Capture the cell that displays the provided text and extract its [x, y] central coordinate. 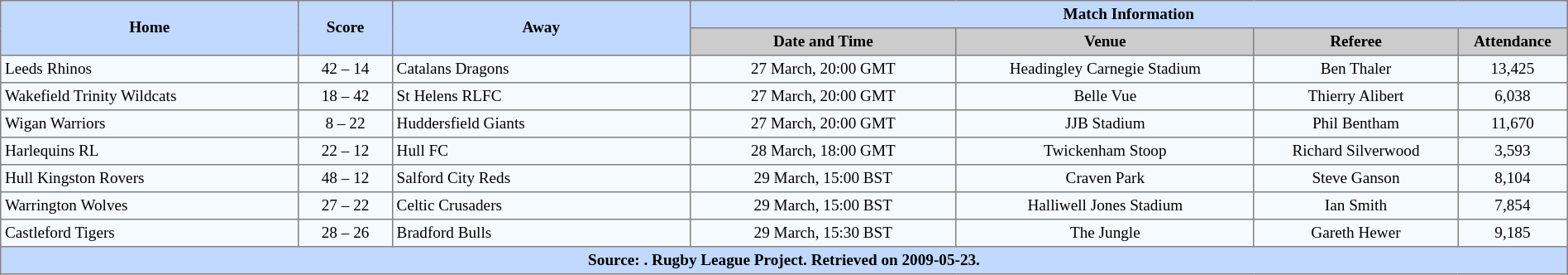
Venue [1105, 41]
The Jungle [1105, 234]
Gareth Hewer [1355, 234]
Thierry Alibert [1355, 96]
Belle Vue [1105, 96]
Date and Time [823, 41]
22 – 12 [346, 151]
Ian Smith [1355, 205]
Huddersfield Giants [541, 124]
Bradford Bulls [541, 234]
Score [346, 28]
13,425 [1513, 70]
Castleford Tigers [150, 234]
8 – 22 [346, 124]
Headingley Carnegie Stadium [1105, 70]
48 – 12 [346, 179]
Halliwell Jones Stadium [1105, 205]
Phil Bentham [1355, 124]
11,670 [1513, 124]
Twickenham Stoop [1105, 151]
Source: . Rugby League Project. Retrieved on 2009-05-23. [784, 260]
Leeds Rhinos [150, 70]
Wakefield Trinity Wildcats [150, 96]
8,104 [1513, 179]
3,593 [1513, 151]
29 March, 15:30 BST [823, 234]
Wigan Warriors [150, 124]
28 – 26 [346, 234]
Hull FC [541, 151]
Steve Ganson [1355, 179]
Home [150, 28]
Craven Park [1105, 179]
9,185 [1513, 234]
7,854 [1513, 205]
Match Information [1128, 15]
Warrington Wolves [150, 205]
Away [541, 28]
Attendance [1513, 41]
Ben Thaler [1355, 70]
Harlequins RL [150, 151]
Salford City Reds [541, 179]
6,038 [1513, 96]
St Helens RLFC [541, 96]
Richard Silverwood [1355, 151]
Hull Kingston Rovers [150, 179]
Referee [1355, 41]
27 – 22 [346, 205]
42 – 14 [346, 70]
Celtic Crusaders [541, 205]
Catalans Dragons [541, 70]
18 – 42 [346, 96]
JJB Stadium [1105, 124]
28 March, 18:00 GMT [823, 151]
